Pinpoint the cell where the given text exists, returning its [X, Y] midpoint coordinate. 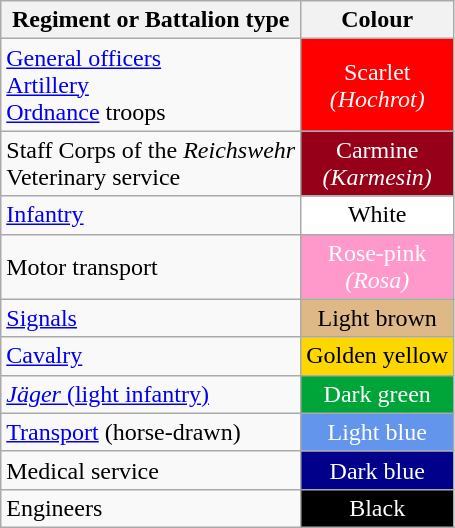
Scarlet(Hochrot) [378, 85]
Golden yellow [378, 356]
Colour [378, 20]
Black [378, 508]
General officersArtilleryOrdnance troops [151, 85]
Motor transport [151, 266]
Rose-pink(Rosa) [378, 266]
Dark green [378, 394]
Medical service [151, 470]
Light brown [378, 318]
Cavalry [151, 356]
Staff Corps of the ReichswehrVeterinary service [151, 164]
Light blue [378, 432]
Infantry [151, 215]
Jäger (light infantry) [151, 394]
Signals [151, 318]
Dark blue [378, 470]
Transport (horse-drawn) [151, 432]
Carmine(Karmesin) [378, 164]
White [378, 215]
Engineers [151, 508]
Regiment or Battalion type [151, 20]
